Search for the cell housing the specified text and yield its [X, Y] center coordinate. 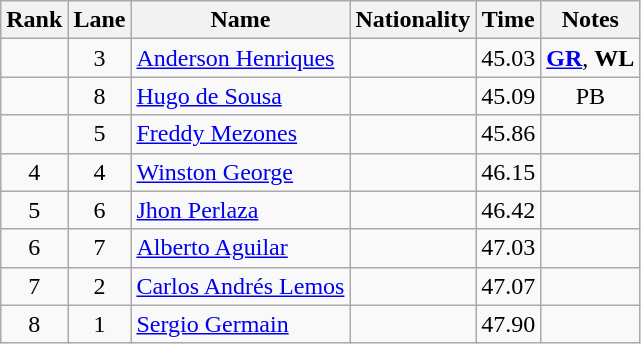
45.09 [508, 96]
45.03 [508, 58]
Nationality [413, 20]
Rank [34, 20]
47.90 [508, 324]
1 [100, 324]
47.07 [508, 286]
Lane [100, 20]
2 [100, 286]
Winston George [240, 172]
46.15 [508, 172]
Time [508, 20]
PB [590, 96]
Sergio Germain [240, 324]
47.03 [508, 248]
Notes [590, 20]
3 [100, 58]
Alberto Aguilar [240, 248]
45.86 [508, 134]
Hugo de Sousa [240, 96]
Anderson Henriques [240, 58]
GR, WL [590, 58]
Carlos Andrés Lemos [240, 286]
Jhon Perlaza [240, 210]
Freddy Mezones [240, 134]
46.42 [508, 210]
Name [240, 20]
